Return [X, Y] of the center of cell containing provided text 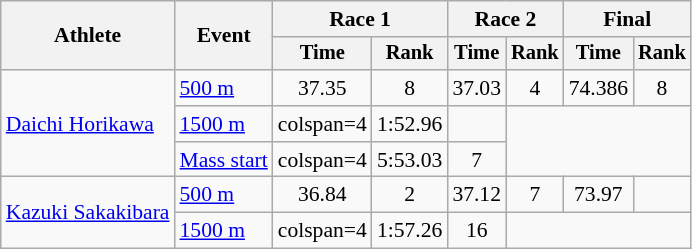
37.35 [322, 88]
36.84 [322, 195]
16 [476, 231]
73.97 [598, 195]
2 [410, 195]
Athlete [88, 36]
37.12 [476, 195]
Race 1 [360, 19]
Race 2 [505, 19]
4 [535, 88]
Daichi Horikawa [88, 124]
Event [224, 36]
1:57.26 [410, 231]
5:53.03 [410, 160]
74.386 [598, 88]
1:52.96 [410, 124]
Final [628, 19]
Mass start [224, 160]
37.03 [476, 88]
Kazuki Sakakibara [88, 212]
